Return [x, y] of the center of cell containing provided text 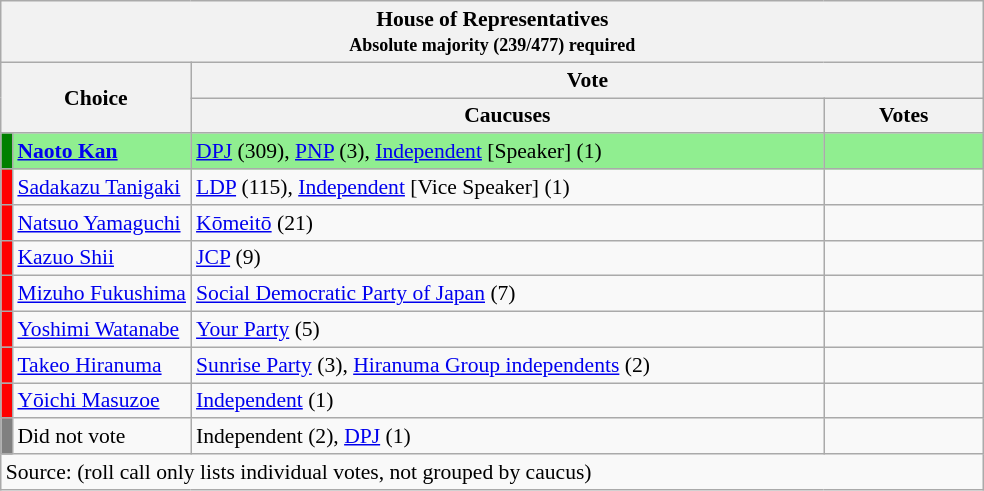
Naoto Kan [102, 152]
Independent (2), DPJ (1) [508, 437]
DPJ (309), PNP (3), Independent [Speaker] (1) [508, 152]
Mizuho Fukushima [102, 294]
Yōichi Masuzoe [102, 401]
Source: (roll call only lists individual votes, not grouped by caucus) [492, 472]
JCP (9) [508, 258]
Vote [588, 80]
Independent (1) [508, 401]
Caucuses [508, 116]
Did not vote [102, 437]
Sadakazu Tanigaki [102, 187]
LDP (115), Independent [Vice Speaker] (1) [508, 187]
Takeo Hiranuma [102, 365]
Kazuo Shii [102, 258]
Yoshimi Watanabe [102, 330]
Your Party (5) [508, 330]
Sunrise Party (3), Hiranuma Group independents (2) [508, 365]
Votes [904, 116]
Natsuo Yamaguchi [102, 223]
Social Democratic Party of Japan (7) [508, 294]
Choice [96, 98]
Kōmeitō (21) [508, 223]
House of Representatives Absolute majority (239/477) required [492, 32]
